Extract the (x, y) coordinate from the center of the cell holding the provided text.  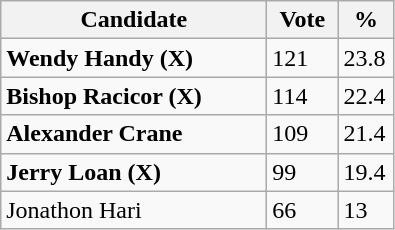
121 (302, 58)
22.4 (366, 96)
13 (366, 210)
Alexander Crane (134, 134)
Vote (302, 20)
19.4 (366, 172)
21.4 (366, 134)
Jerry Loan (X) (134, 172)
Wendy Handy (X) (134, 58)
114 (302, 96)
% (366, 20)
99 (302, 172)
Bishop Racicor (X) (134, 96)
Jonathon Hari (134, 210)
109 (302, 134)
66 (302, 210)
23.8 (366, 58)
Candidate (134, 20)
